Return [X, Y] of the center of cell containing provided text 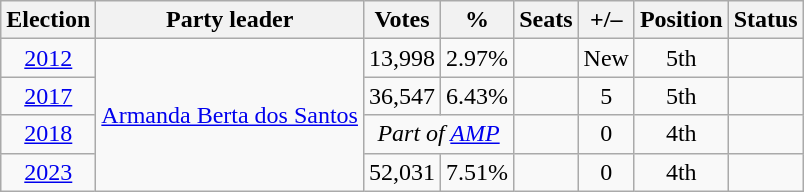
2023 [48, 172]
Votes [402, 20]
5 [606, 96]
2.97% [478, 58]
Part of AMP [438, 134]
Position [681, 20]
Armanda Berta dos Santos [230, 115]
Election [48, 20]
% [478, 20]
+/– [606, 20]
Seats [546, 20]
New [606, 58]
Party leader [230, 20]
2018 [48, 134]
7.51% [478, 172]
13,998 [402, 58]
Status [766, 20]
6.43% [478, 96]
52,031 [402, 172]
36,547 [402, 96]
2017 [48, 96]
2012 [48, 58]
